Provide the (X, Y) coordinate of the cell's center where the given text is located.  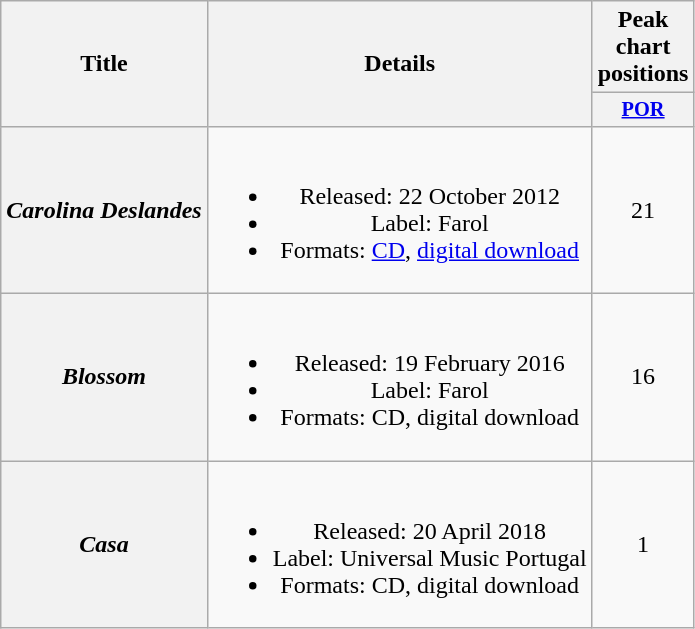
Casa (104, 544)
POR (643, 110)
16 (643, 378)
21 (643, 210)
Released: 22 October 2012Label: FarolFormats: CD, digital download (400, 210)
Peak chart positions (643, 47)
Released: 20 April 2018Label: Universal Music PortugalFormats: CD, digital download (400, 544)
Blossom (104, 378)
1 (643, 544)
Carolina Deslandes (104, 210)
Title (104, 64)
Details (400, 64)
Released: 19 February 2016Label: FarolFormats: CD, digital download (400, 378)
